Provide the (X, Y) coordinate of the cell's center where the given text is located.  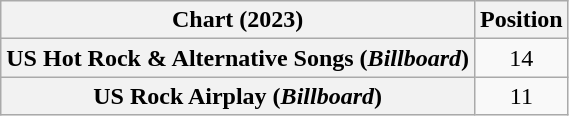
US Rock Airplay (Billboard) (238, 96)
Position (521, 20)
Chart (2023) (238, 20)
11 (521, 96)
14 (521, 58)
US Hot Rock & Alternative Songs (Billboard) (238, 58)
